Detect which cell encompasses the target text, then output its [X, Y] center coordinate. 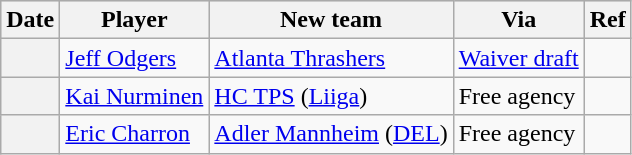
Waiver draft [518, 58]
Atlanta Thrashers [331, 58]
New team [331, 20]
Kai Nurminen [134, 96]
Date [30, 20]
Ref [608, 20]
Adler Mannheim (DEL) [331, 134]
Via [518, 20]
Jeff Odgers [134, 58]
Player [134, 20]
HC TPS (Liiga) [331, 96]
Eric Charron [134, 134]
